Find where the given text appears and provide that cell's center as [x, y] coordinate. 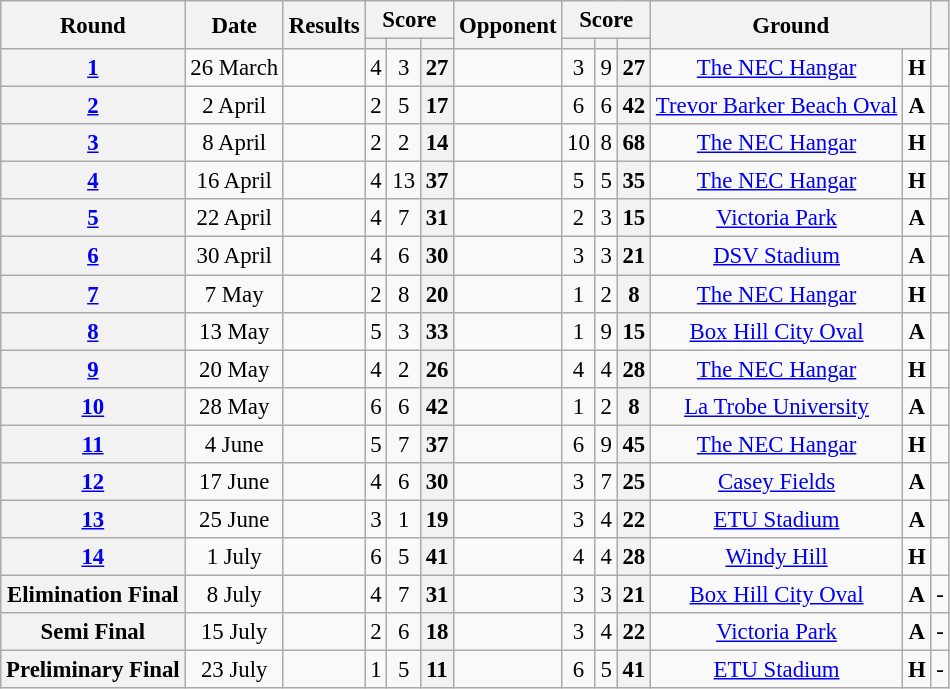
DSV Stadium [777, 256]
19 [436, 519]
Trevor Barker Beach Oval [777, 106]
22 April [234, 219]
16 April [234, 181]
1 July [234, 557]
2 April [234, 106]
25 [634, 482]
68 [634, 143]
Windy Hill [777, 557]
20 May [234, 369]
15 July [234, 632]
17 June [234, 482]
35 [634, 181]
Elimination Final [93, 594]
25 June [234, 519]
17 [436, 106]
23 July [234, 670]
Semi Final [93, 632]
33 [436, 331]
Ground [791, 25]
Date [234, 25]
Preliminary Final [93, 670]
4 June [234, 444]
26 March [234, 68]
8 April [234, 143]
13 May [234, 331]
Results [324, 25]
30 April [234, 256]
7 May [234, 294]
Opponent [508, 25]
La Trobe University [777, 406]
Round [93, 25]
45 [634, 444]
18 [436, 632]
20 [436, 294]
28 May [234, 406]
26 [436, 369]
Casey Fields [777, 482]
8 July [234, 594]
12 [93, 482]
